Capture the cell that displays the provided text and extract its [X, Y] central coordinate. 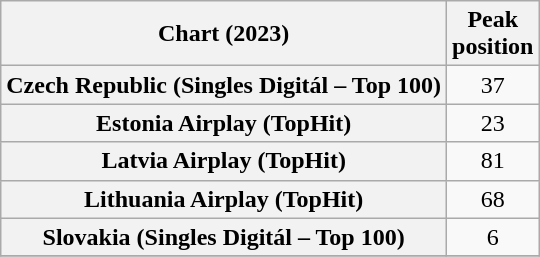
Latvia Airplay (TopHit) [224, 161]
Czech Republic (Singles Digitál – Top 100) [224, 85]
6 [493, 237]
23 [493, 123]
Chart (2023) [224, 34]
68 [493, 199]
81 [493, 161]
Lithuania Airplay (TopHit) [224, 199]
Peakposition [493, 34]
Estonia Airplay (TopHit) [224, 123]
37 [493, 85]
Slovakia (Singles Digitál – Top 100) [224, 237]
